Output the (x, y) coordinate of the center of the cell containing the given text.  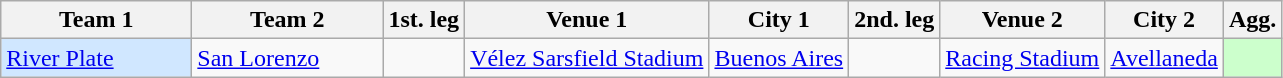
Avellaneda (1164, 58)
2nd. leg (894, 20)
River Plate (96, 58)
City 2 (1164, 20)
Venue 1 (587, 20)
San Lorenzo (288, 58)
Team 2 (288, 20)
City 1 (779, 20)
Buenos Aires (779, 58)
Venue 2 (1022, 20)
Agg. (1252, 20)
Team 1 (96, 20)
1st. leg (424, 20)
Racing Stadium (1022, 58)
Vélez Sarsfield Stadium (587, 58)
